Return the [x, y] coordinate for the center point of the cell that contains the specified text.  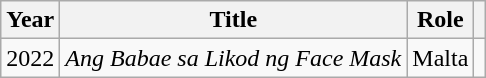
Title [234, 20]
Year [30, 20]
Ang Babae sa Likod ng Face Mask [234, 58]
2022 [30, 58]
Role [440, 20]
Malta [440, 58]
